Pinpoint the cell where the given text exists, returning its [X, Y] midpoint coordinate. 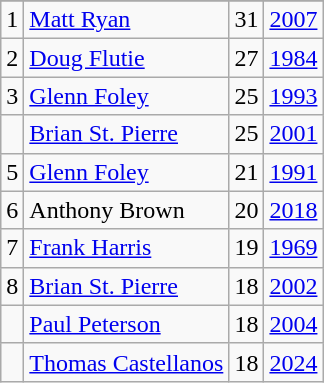
1969 [294, 248]
Frank Harris [126, 248]
19 [246, 248]
2024 [294, 362]
20 [246, 210]
21 [246, 172]
1984 [294, 58]
2007 [294, 20]
1 [12, 20]
Paul Peterson [126, 324]
1991 [294, 172]
2018 [294, 210]
31 [246, 20]
7 [12, 248]
2002 [294, 286]
Matt Ryan [126, 20]
Thomas Castellanos [126, 362]
6 [12, 210]
2 [12, 58]
3 [12, 96]
Doug Flutie [126, 58]
27 [246, 58]
5 [12, 172]
1993 [294, 96]
Anthony Brown [126, 210]
8 [12, 286]
2004 [294, 324]
2001 [294, 134]
